Output the [x, y] coordinate of the center of the cell containing the given text.  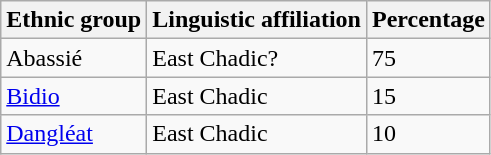
East Chadic? [257, 58]
Percentage [428, 20]
10 [428, 134]
75 [428, 58]
Linguistic affiliation [257, 20]
Ethnic group [74, 20]
Abassié [74, 58]
Dangléat [74, 134]
Bidio [74, 96]
15 [428, 96]
